Locate the cell with the specified text and output its [X, Y] center coordinate. 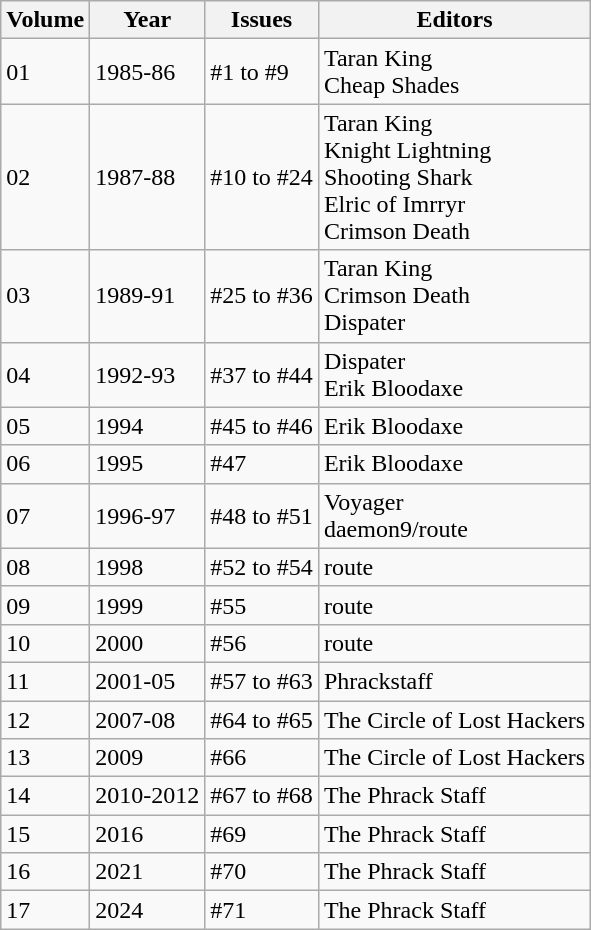
#10 to #24 [262, 177]
07 [46, 516]
09 [46, 605]
13 [46, 758]
#64 to #65 [262, 719]
1995 [148, 464]
16 [46, 872]
2010-2012 [148, 796]
#69 [262, 834]
#1 to #9 [262, 72]
Taran KingCheap Shades [454, 72]
06 [46, 464]
DispaterErik Bloodaxe [454, 374]
2001-05 [148, 681]
08 [46, 567]
17 [46, 910]
#52 to #54 [262, 567]
1996-97 [148, 516]
10 [46, 643]
Issues [262, 20]
2024 [148, 910]
#66 [262, 758]
1994 [148, 426]
01 [46, 72]
2016 [148, 834]
2021 [148, 872]
05 [46, 426]
#57 to #63 [262, 681]
#47 [262, 464]
#25 to #36 [262, 296]
14 [46, 796]
1992-93 [148, 374]
11 [46, 681]
#55 [262, 605]
#67 to #68 [262, 796]
03 [46, 296]
Voyagerdaemon9/route [454, 516]
Taran KingKnight LightningShooting SharkElric of ImrryrCrimson Death [454, 177]
1987-88 [148, 177]
#48 to #51 [262, 516]
Year [148, 20]
02 [46, 177]
12 [46, 719]
2000 [148, 643]
Volume [46, 20]
#37 to #44 [262, 374]
2007-08 [148, 719]
15 [46, 834]
#45 to #46 [262, 426]
#56 [262, 643]
#71 [262, 910]
2009 [148, 758]
Editors [454, 20]
1998 [148, 567]
Taran KingCrimson DeathDispater [454, 296]
1989-91 [148, 296]
1985-86 [148, 72]
#70 [262, 872]
04 [46, 374]
1999 [148, 605]
Phrackstaff [454, 681]
